Identify which cell holds the provided text, then report its (x, y) central coordinate. 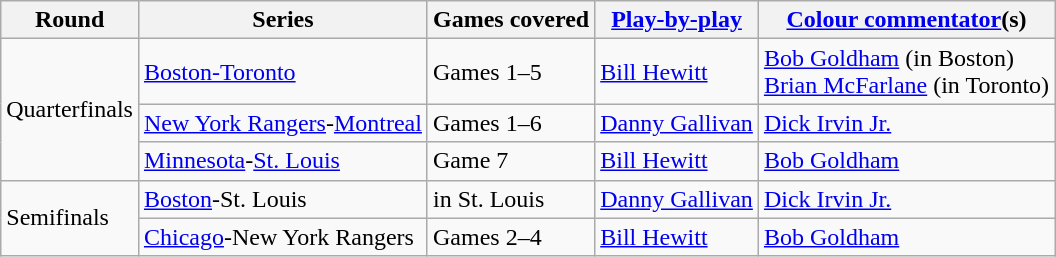
Round (70, 20)
Colour commentator(s) (906, 20)
Semifinals (70, 218)
Games covered (510, 20)
Boston-St. Louis (282, 199)
Chicago-New York Rangers (282, 237)
Boston-Toronto (282, 72)
Game 7 (510, 161)
in St. Louis (510, 199)
Minnesota-St. Louis (282, 161)
New York Rangers-Montreal (282, 123)
Games 2–4 (510, 237)
Quarterfinals (70, 110)
Games 1–5 (510, 72)
Bob Goldham (in Boston)Brian McFarlane (in Toronto) (906, 72)
Series (282, 20)
Play-by-play (677, 20)
Games 1–6 (510, 123)
